Return the [X, Y] coordinate for the center point of the cell that contains the specified text.  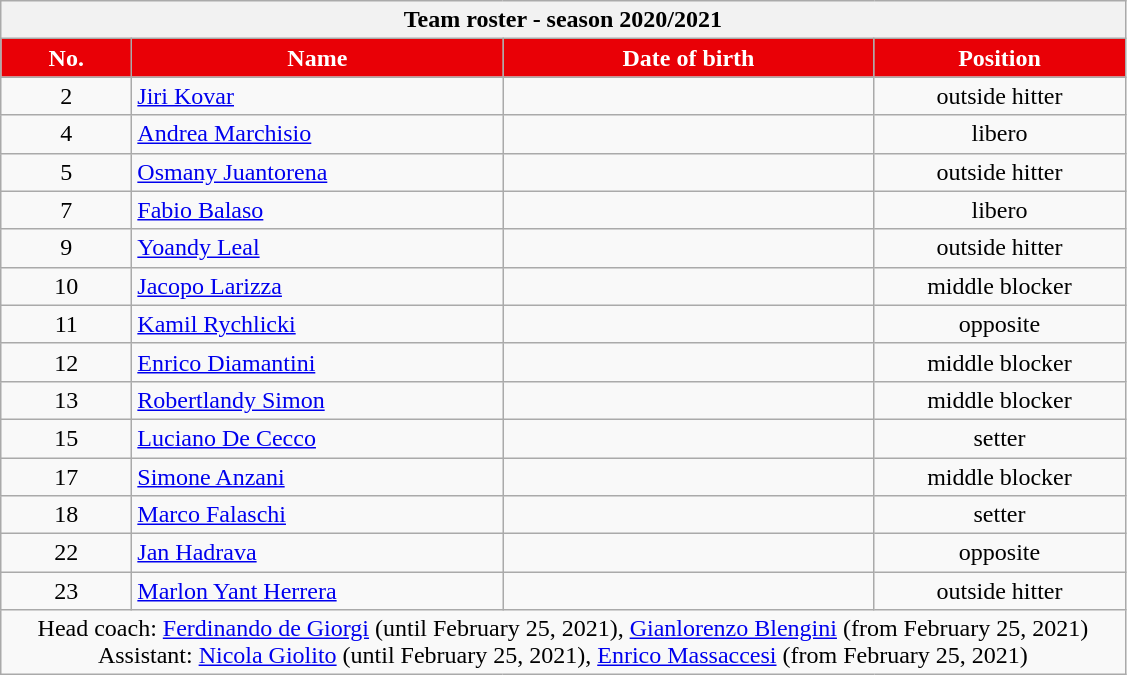
11 [66, 324]
Marco Falaschi [318, 515]
12 [66, 362]
15 [66, 438]
Jan Hadrava [318, 553]
Position [1000, 58]
Date of birth [688, 58]
Simone Anzani [318, 477]
2 [66, 96]
22 [66, 553]
9 [66, 248]
Jacopo Larizza [318, 286]
Yoandy Leal [318, 248]
Andrea Marchisio [318, 134]
Luciano De Cecco [318, 438]
4 [66, 134]
Name [318, 58]
7 [66, 210]
Enrico Diamantini [318, 362]
5 [66, 172]
Marlon Yant Herrera [318, 591]
Team roster - season 2020/2021 [563, 20]
Robertlandy Simon [318, 400]
10 [66, 286]
23 [66, 591]
Fabio Balaso [318, 210]
Kamil Rychlicki [318, 324]
Jiri Kovar [318, 96]
No. [66, 58]
17 [66, 477]
13 [66, 400]
18 [66, 515]
Osmany Juantorena [318, 172]
